From the cell containing the given text, extract its center point as [x, y] coordinate. 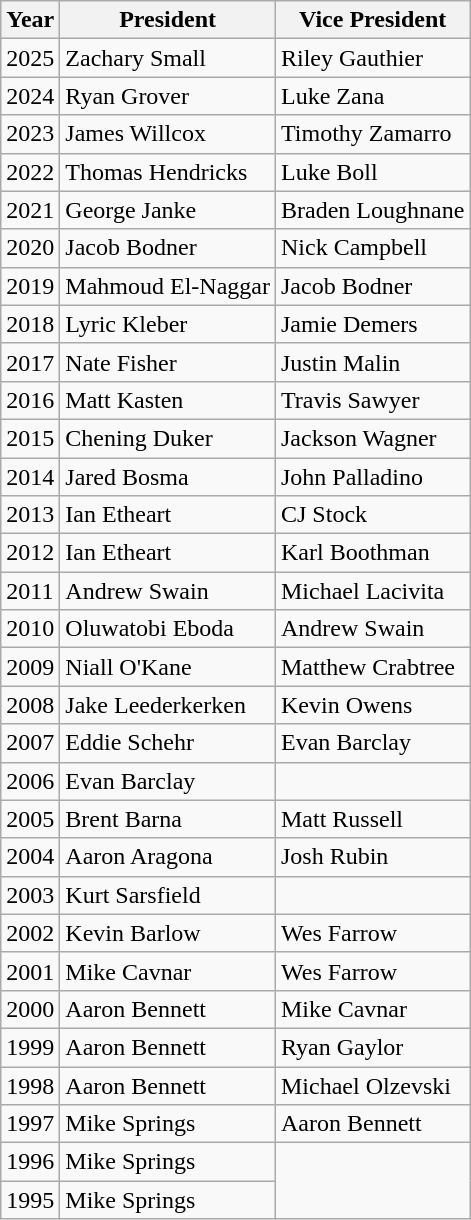
1998 [30, 1085]
2025 [30, 58]
Kevin Barlow [168, 933]
Kurt Sarsfield [168, 895]
Justin Malin [372, 362]
John Palladino [372, 477]
2022 [30, 172]
1999 [30, 1047]
Luke Boll [372, 172]
Brent Barna [168, 819]
2006 [30, 781]
2023 [30, 134]
Kevin Owens [372, 705]
2004 [30, 857]
2002 [30, 933]
Mahmoud El-Naggar [168, 286]
2005 [30, 819]
2017 [30, 362]
Aaron Aragona [168, 857]
CJ Stock [372, 515]
2012 [30, 553]
Nick Campbell [372, 248]
Josh Rubin [372, 857]
Michael Olzevski [372, 1085]
Lyric Kleber [168, 324]
Vice President [372, 20]
Braden Loughnane [372, 210]
2019 [30, 286]
2009 [30, 667]
2003 [30, 895]
2007 [30, 743]
Jared Bosma [168, 477]
Eddie Schehr [168, 743]
Jackson Wagner [372, 438]
Michael Lacivita [372, 591]
2016 [30, 400]
Chening Duker [168, 438]
Jake Leederkerken [168, 705]
George Janke [168, 210]
President [168, 20]
1997 [30, 1124]
Ryan Grover [168, 96]
Timothy Zamarro [372, 134]
2001 [30, 971]
2020 [30, 248]
2021 [30, 210]
2013 [30, 515]
Zachary Small [168, 58]
Oluwatobi Eboda [168, 629]
James Willcox [168, 134]
Travis Sawyer [372, 400]
2014 [30, 477]
1996 [30, 1162]
Year [30, 20]
2024 [30, 96]
Matt Russell [372, 819]
1995 [30, 1200]
Jamie Demers [372, 324]
2010 [30, 629]
2018 [30, 324]
Niall O'Kane [168, 667]
Luke Zana [372, 96]
Ryan Gaylor [372, 1047]
2008 [30, 705]
2011 [30, 591]
Thomas Hendricks [168, 172]
2015 [30, 438]
Nate Fisher [168, 362]
Matthew Crabtree [372, 667]
Matt Kasten [168, 400]
Karl Boothman [372, 553]
Riley Gauthier [372, 58]
2000 [30, 1009]
